Capture the cell that displays the provided text and extract its [X, Y] central coordinate. 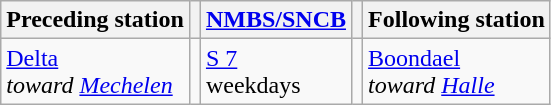
Following station [457, 20]
Boondaeltoward Halle [457, 72]
NMBS/SNCB [276, 20]
S 7weekdays [276, 72]
Deltatoward Mechelen [96, 72]
Preceding station [96, 20]
